Output the [x, y] coordinate of the center of the cell containing the given text.  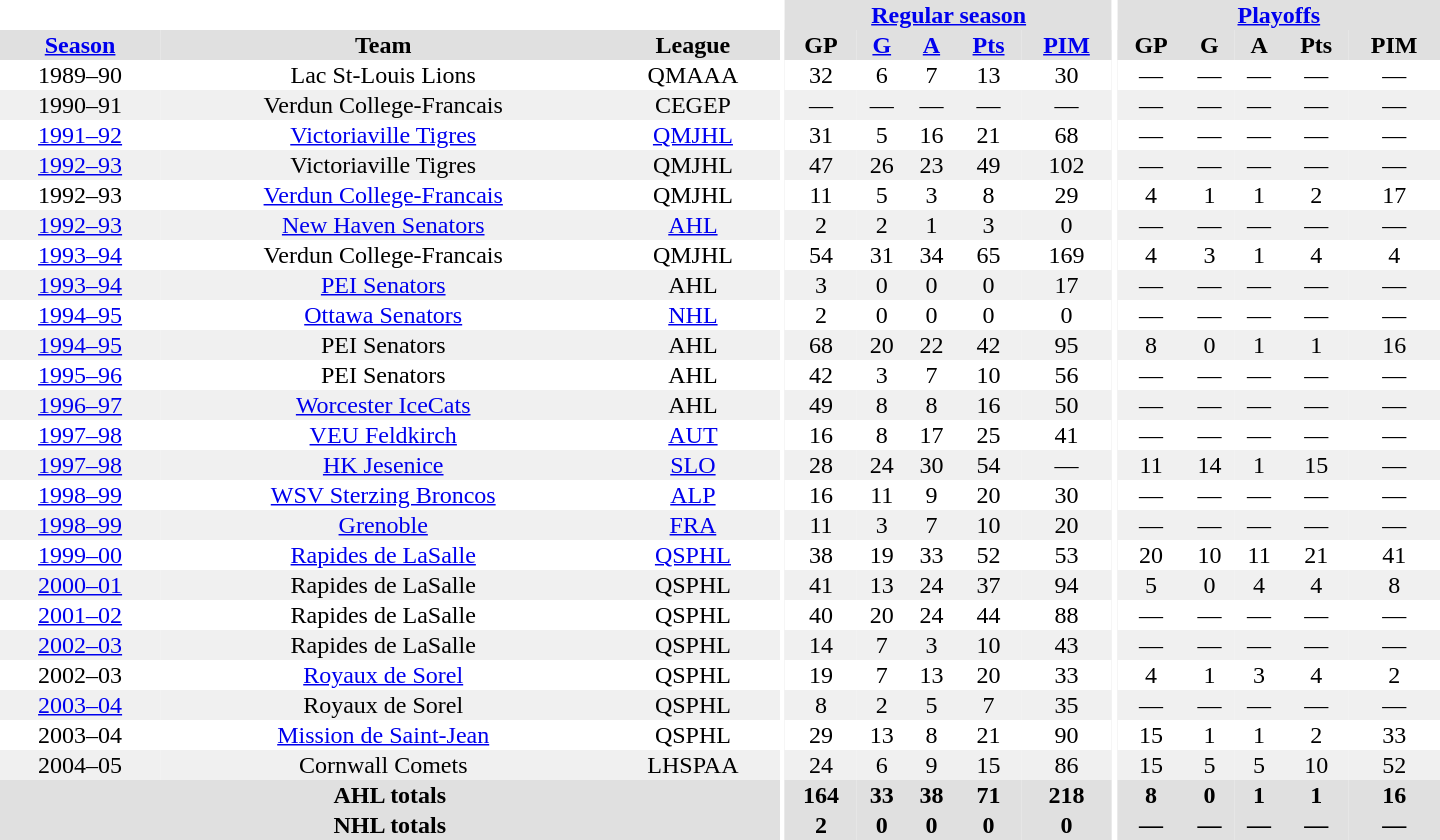
NHL [692, 315]
35 [1066, 705]
Regular season [948, 15]
44 [988, 615]
32 [821, 75]
2001–02 [80, 615]
40 [821, 615]
2000–01 [80, 585]
88 [1066, 615]
Worcester IceCats [383, 405]
Playoffs [1279, 15]
Cornwall Comets [383, 765]
AHL totals [390, 795]
47 [821, 165]
NHL totals [390, 825]
90 [1066, 735]
Lac St-Louis Lions [383, 75]
VEU Feldkirch [383, 435]
Mission de Saint-Jean [383, 735]
HK Jesenice [383, 465]
28 [821, 465]
86 [1066, 765]
ALP [692, 495]
94 [1066, 585]
218 [1066, 795]
CEGEP [692, 105]
164 [821, 795]
1989–90 [80, 75]
Team [383, 45]
43 [1066, 645]
QMAAA [692, 75]
71 [988, 795]
SLO [692, 465]
53 [1066, 555]
56 [1066, 375]
New Haven Senators [383, 225]
95 [1066, 345]
FRA [692, 525]
AUT [692, 435]
Grenoble [383, 525]
26 [882, 165]
2004–05 [80, 765]
WSV Sterzing Broncos [383, 495]
LHSPAA [692, 765]
50 [1066, 405]
22 [932, 345]
League [692, 45]
34 [932, 255]
1999–00 [80, 555]
37 [988, 585]
Ottawa Senators [383, 315]
169 [1066, 255]
1991–92 [80, 135]
Season [80, 45]
1995–96 [80, 375]
1990–91 [80, 105]
25 [988, 435]
1996–97 [80, 405]
65 [988, 255]
23 [932, 165]
102 [1066, 165]
